Return the [x, y] coordinate for the center point of the cell that contains the specified text.  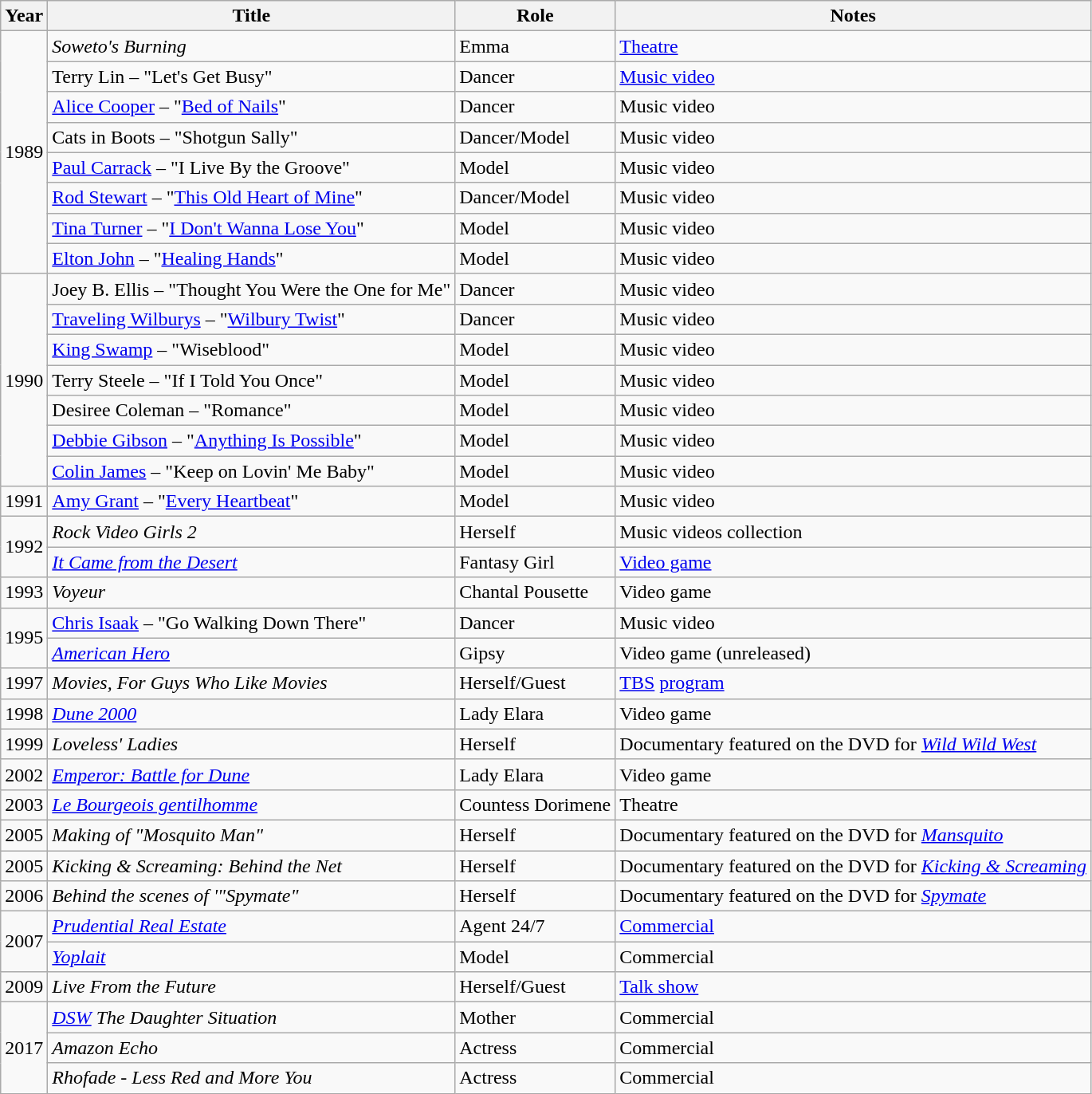
2002 [24, 774]
1998 [24, 714]
Terry Lin – "Let's Get Busy" [252, 77]
Countess Dorimene [536, 805]
Yoplait [252, 957]
Dune 2000 [252, 714]
Elton John – "Healing Hands" [252, 258]
Rhofade - Less Red and More You [252, 1078]
Making of "Mosquito Man" [252, 835]
Tina Turner – "I Don't Wanna Lose You" [252, 228]
2017 [24, 1048]
1995 [24, 638]
Emma [536, 46]
2007 [24, 942]
Agent 24/7 [536, 927]
Traveling Wilburys – "Wilbury Twist" [252, 319]
Mother [536, 1017]
2003 [24, 805]
Year [24, 16]
Debbie Gibson – "Anything Is Possible" [252, 441]
Chris Isaak – "Go Walking Down There" [252, 623]
Amazon Echo [252, 1048]
Documentary featured on the DVD for Spymate [853, 896]
Colin James – "Keep on Lovin' Me Baby" [252, 471]
DSW The Daughter Situation [252, 1017]
Documentary featured on the DVD for Mansquito [853, 835]
1997 [24, 683]
1990 [24, 380]
1991 [24, 502]
Terry Steele – "If I Told You Once" [252, 380]
It Came from the Desert [252, 562]
Emperor: Battle for Dune [252, 774]
Documentary featured on the DVD for Kicking & Screaming [853, 865]
Joey B. Ellis – "Thought You Were the One for Me" [252, 289]
2006 [24, 896]
1993 [24, 592]
TBS program [853, 683]
1989 [24, 152]
Behind the scenes of '"Spymate" [252, 896]
Kicking & Screaming: Behind the Net [252, 865]
Fantasy Girl [536, 562]
King Swamp – "Wiseblood" [252, 349]
Notes [853, 16]
Le Bourgeois gentilhomme [252, 805]
Loveless' Ladies [252, 744]
Documentary featured on the DVD for Wild Wild West [853, 744]
American Hero [252, 653]
Voyeur [252, 592]
Paul Carrack – "I Live By the Groove" [252, 167]
Role [536, 16]
Live From the Future [252, 987]
Alice Cooper – "Bed of Nails" [252, 107]
Gipsy [536, 653]
Talk show [853, 987]
Desiree Coleman – "Romance" [252, 411]
Title [252, 16]
Chantal Pousette [536, 592]
Rock Video Girls 2 [252, 532]
2009 [24, 987]
1999 [24, 744]
Amy Grant – "Every Heartbeat" [252, 502]
Video game (unreleased) [853, 653]
Prudential Real Estate [252, 927]
Cats in Boots – "Shotgun Sally" [252, 137]
1992 [24, 547]
Movies, For Guys Who Like Movies [252, 683]
Music videos collection [853, 532]
Rod Stewart – "This Old Heart of Mine" [252, 198]
Soweto's Burning [252, 46]
